For the text-containing cell, return its midpoint in [x, y] coordinate format. 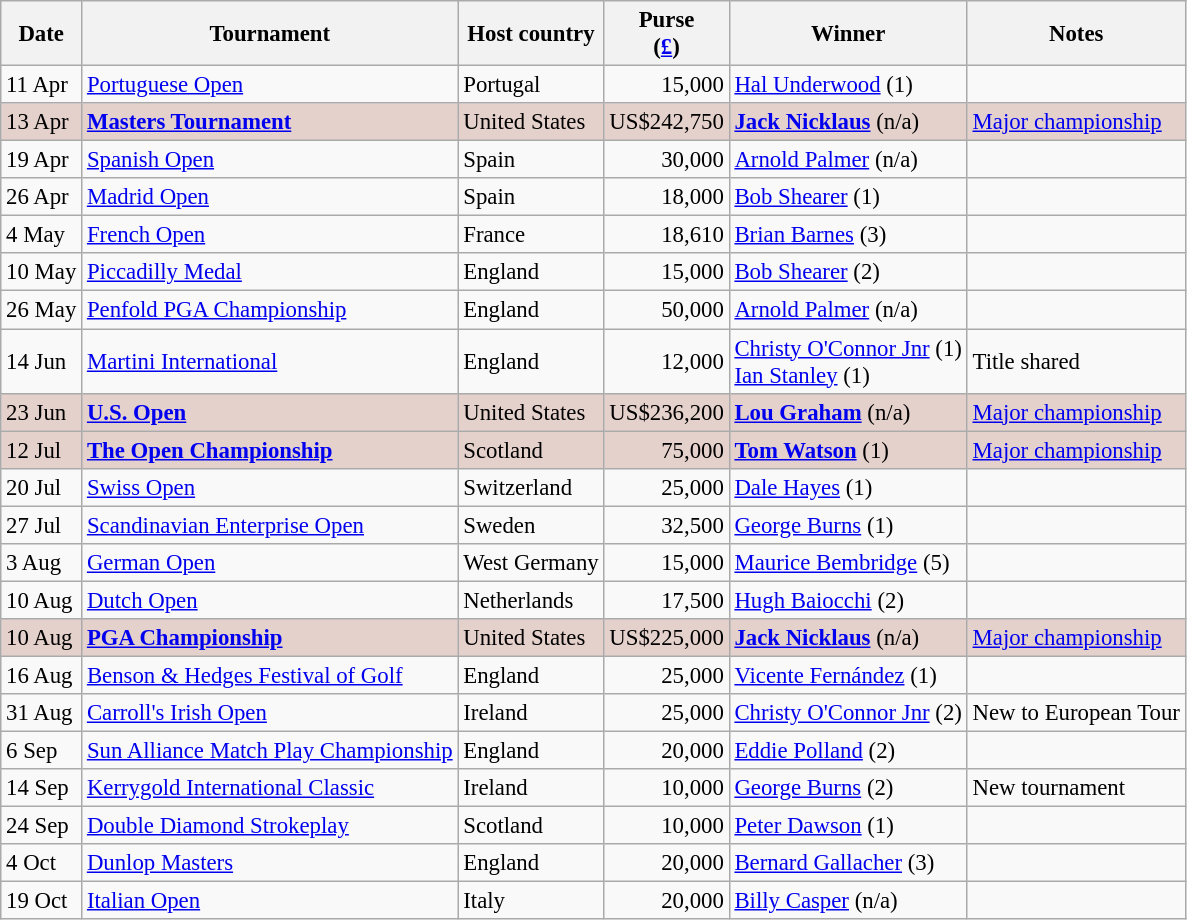
50,000 [666, 310]
27 Jul [42, 525]
Portuguese Open [270, 85]
Tournament [270, 34]
11 Apr [42, 85]
Eddie Polland (2) [848, 751]
Christy O'Connor Jnr (2) [848, 713]
Italian Open [270, 901]
16 Aug [42, 675]
Sun Alliance Match Play Championship [270, 751]
West Germany [531, 563]
Bob Shearer (1) [848, 197]
Portugal [531, 85]
32,500 [666, 525]
26 May [42, 310]
19 Apr [42, 160]
Bernard Gallacher (3) [848, 863]
German Open [270, 563]
US$236,200 [666, 412]
6 Sep [42, 751]
75,000 [666, 450]
Tom Watson (1) [848, 450]
Lou Graham (n/a) [848, 412]
Madrid Open [270, 197]
14 Sep [42, 788]
26 Apr [42, 197]
Spanish Open [270, 160]
Date [42, 34]
30,000 [666, 160]
Winner [848, 34]
3 Aug [42, 563]
Maurice Bembridge (5) [848, 563]
New tournament [1076, 788]
US$242,750 [666, 122]
Christy O'Connor Jnr (1) Ian Stanley (1) [848, 362]
Peter Dawson (1) [848, 826]
20 Jul [42, 487]
Billy Casper (n/a) [848, 901]
Benson & Hedges Festival of Golf [270, 675]
Vicente Fernández (1) [848, 675]
13 Apr [42, 122]
French Open [270, 235]
Sweden [531, 525]
Scandinavian Enterprise Open [270, 525]
PGA Championship [270, 638]
Host country [531, 34]
Swiss Open [270, 487]
31 Aug [42, 713]
Piccadilly Medal [270, 273]
Carroll's Irish Open [270, 713]
10 May [42, 273]
The Open Championship [270, 450]
14 Jun [42, 362]
Netherlands [531, 600]
Purse(£) [666, 34]
Title shared [1076, 362]
4 May [42, 235]
Dutch Open [270, 600]
12,000 [666, 362]
Hal Underwood (1) [848, 85]
Bob Shearer (2) [848, 273]
Kerrygold International Classic [270, 788]
18,610 [666, 235]
Dunlop Masters [270, 863]
23 Jun [42, 412]
Dale Hayes (1) [848, 487]
George Burns (1) [848, 525]
Penfold PGA Championship [270, 310]
U.S. Open [270, 412]
Martini International [270, 362]
Brian Barnes (3) [848, 235]
Double Diamond Strokeplay [270, 826]
24 Sep [42, 826]
4 Oct [42, 863]
19 Oct [42, 901]
Masters Tournament [270, 122]
Italy [531, 901]
18,000 [666, 197]
George Burns (2) [848, 788]
US$225,000 [666, 638]
New to European Tour [1076, 713]
Switzerland [531, 487]
France [531, 235]
12 Jul [42, 450]
Notes [1076, 34]
17,500 [666, 600]
Hugh Baiocchi (2) [848, 600]
